Scan for the cell matching the given text and deliver its [x, y] coordinate at center. 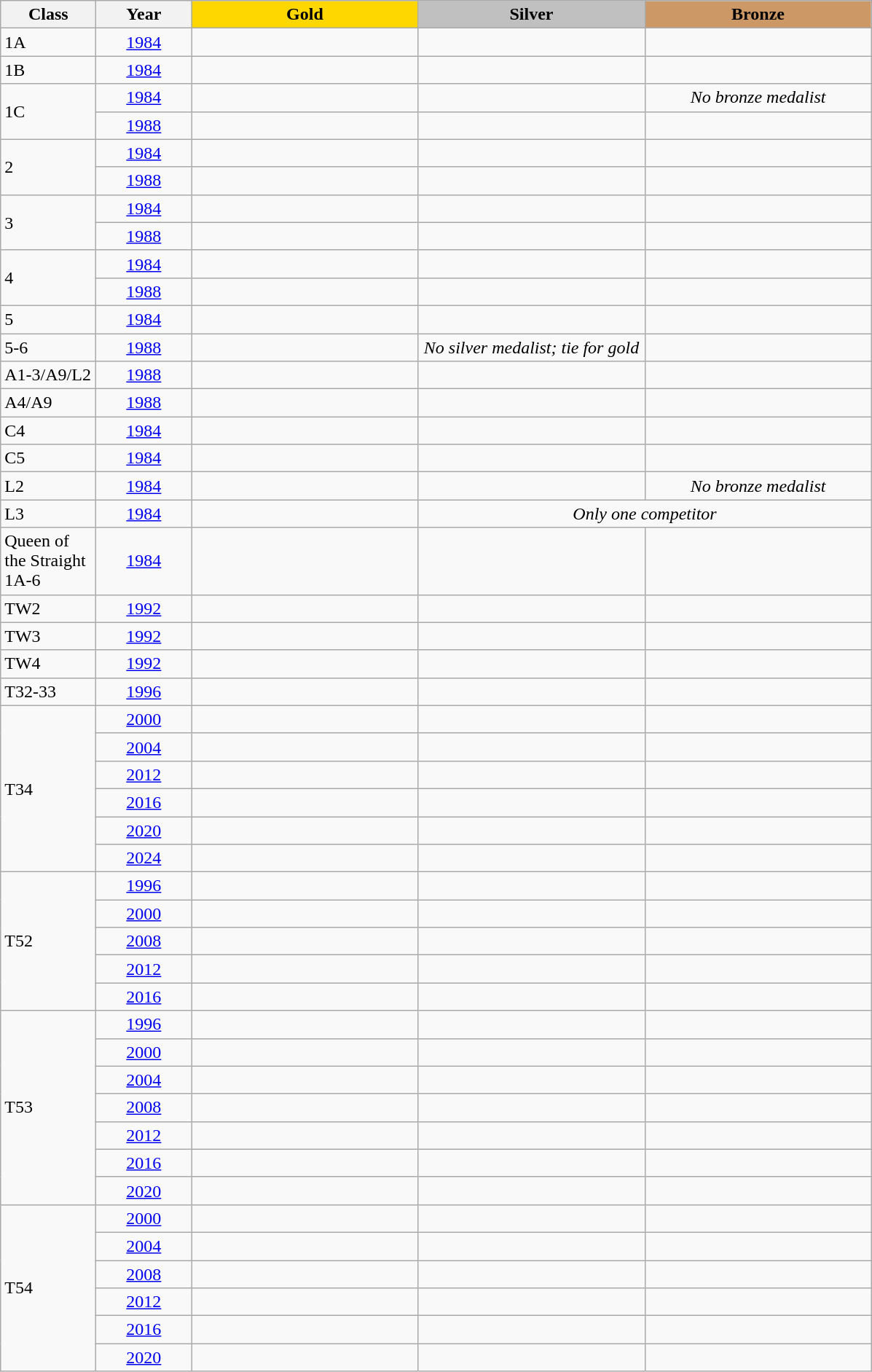
C5 [48, 458]
TW4 [48, 664]
Class [48, 15]
T34 [48, 788]
L2 [48, 486]
T53 [48, 1108]
TW2 [48, 608]
3 [48, 222]
2024 [144, 858]
Year [144, 15]
5-6 [48, 348]
2 [48, 167]
T52 [48, 941]
Gold [305, 15]
1C [48, 111]
4 [48, 278]
T32-33 [48, 691]
5 [48, 319]
1B [48, 70]
A1-3/A9/L2 [48, 375]
Silver [532, 15]
A4/A9 [48, 403]
L3 [48, 514]
TW3 [48, 636]
C4 [48, 431]
T54 [48, 1287]
1A [48, 42]
Queen of the Straight 1A-6 [48, 561]
Only one competitor [645, 514]
No silver medalist; tie for gold [532, 348]
Bronze [758, 15]
